Pinpoint the cell where the given text exists, returning its (x, y) midpoint coordinate. 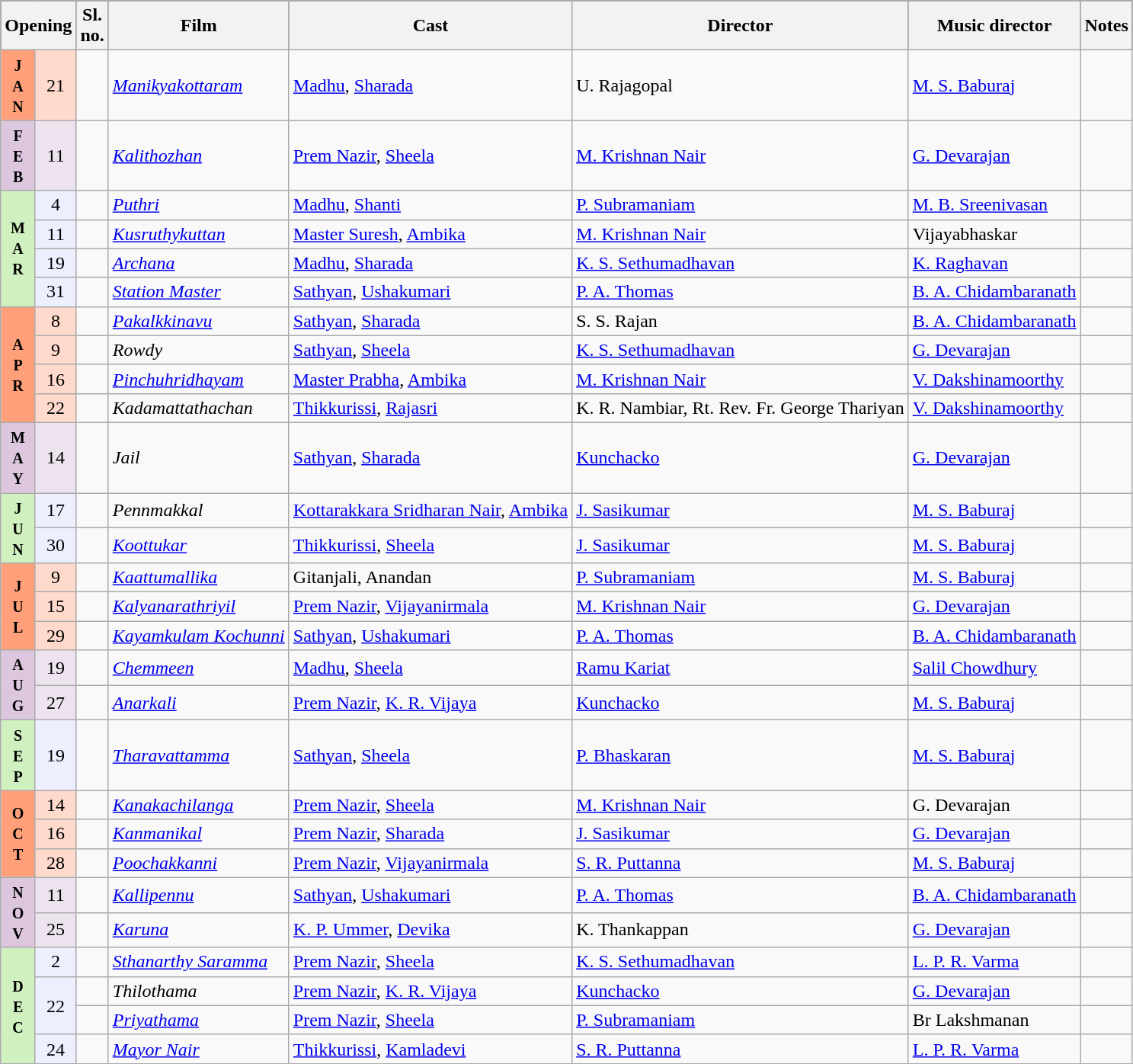
15 (55, 607)
Kalyanarathriyil (198, 607)
S. S. Rajan (741, 321)
Archana (198, 263)
OCT (18, 834)
Tharavattamma (198, 755)
25 (55, 930)
Notes (1106, 26)
Jail (198, 457)
Pennmakkal (198, 510)
Cast (430, 26)
Kanmanikal (198, 834)
Sl.no. (92, 26)
Rowdy (198, 350)
30 (55, 546)
K. P. Ummer, Devika (430, 930)
Kallipennu (198, 895)
MAY (18, 457)
JUL (18, 607)
17 (55, 510)
Kadamattathachan (198, 408)
NOV (18, 912)
Opening (38, 26)
Thikkurissi, Rajasri (430, 408)
Mayor Nair (198, 1049)
Madhu, Shanti (430, 205)
Station Master (198, 292)
Puthri (198, 205)
Sthanarthy Saramma (198, 962)
Vijayabhaskar (994, 234)
Master Prabha, Ambika (430, 379)
JUN (18, 527)
APR (18, 364)
K. R. Nambiar, Rt. Rev. Fr. George Thariyan (741, 408)
FEB (18, 155)
4 (55, 205)
Music director (994, 26)
Manikyakottaram (198, 85)
2 (55, 962)
28 (55, 863)
Film (198, 26)
Chemmeen (198, 668)
Prem Nazir, Sharada (430, 834)
Gitanjali, Anandan (430, 578)
JAN (18, 85)
K. Thankappan (741, 930)
Kanakachilanga (198, 805)
Thikkurissi, Kamladevi (430, 1049)
8 (55, 321)
M. B. Sreenivasan (994, 205)
Karuna (198, 930)
P. Bhaskaran (741, 755)
Kaattumallika (198, 578)
Thikkurissi, Sheela (430, 546)
Salil Chowdhury (994, 668)
Pakalkkinavu (198, 321)
SEP (18, 755)
MAR (18, 248)
Anarkali (198, 703)
29 (55, 636)
Pinchuhridhayam (198, 379)
Koottukar (198, 546)
Master Suresh, Ambika (430, 234)
21 (55, 85)
Priyathama (198, 1020)
31 (55, 292)
Madhu, Sheela (430, 668)
Kayamkulam Kochunni (198, 636)
Thilothama (198, 991)
DEC (18, 1005)
Kusruthykuttan (198, 234)
Kalithozhan (198, 155)
Br Lakshmanan (994, 1020)
Ramu Kariat (741, 668)
K. Raghavan (994, 263)
U. Rajagopal (741, 85)
27 (55, 703)
24 (55, 1049)
AUG (18, 685)
Director (741, 26)
Poochakkanni (198, 863)
Kottarakkara Sridharan Nair, Ambika (430, 510)
